Find where the given text appears and provide that cell's center as [X, Y] coordinate. 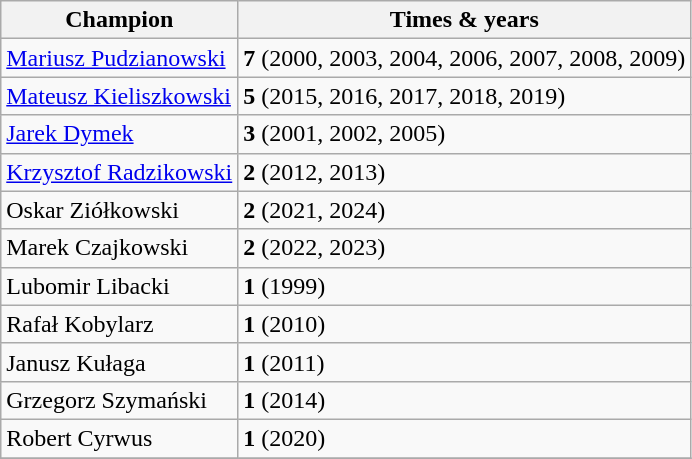
5 (2015, 2016, 2017, 2018, 2019) [464, 96]
Robert Cyrwus [120, 438]
Oskar Ziółkowski [120, 210]
Mariusz Pudzianowski [120, 58]
3 (2001, 2002, 2005) [464, 134]
Marek Czajkowski [120, 248]
Grzegorz Szymański [120, 400]
Jarek Dymek [120, 134]
7 (2000, 2003, 2004, 2006, 2007, 2008, 2009) [464, 58]
2 (2012, 2013) [464, 172]
Janusz Kułaga [120, 362]
1 (2011) [464, 362]
1 (1999) [464, 286]
Times & years [464, 20]
2 (2021, 2024) [464, 210]
2 (2022, 2023) [464, 248]
1 (2014) [464, 400]
Rafał Kobylarz [120, 324]
Champion [120, 20]
Krzysztof Radzikowski [120, 172]
Lubomir Libacki [120, 286]
1 (2010) [464, 324]
1 (2020) [464, 438]
Mateusz Kieliszkowski [120, 96]
